Find where the given text appears and provide that cell's center as (x, y) coordinate. 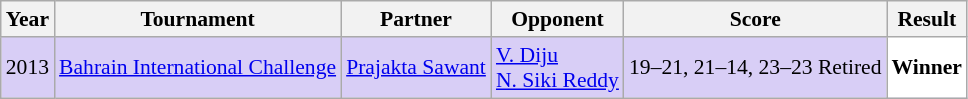
Prajakta Sawant (416, 68)
Opponent (558, 19)
Tournament (198, 19)
Score (756, 19)
19–21, 21–14, 23–23 Retired (756, 68)
Winner (928, 68)
2013 (28, 68)
Bahrain International Challenge (198, 68)
Year (28, 19)
V. Diju N. Siki Reddy (558, 68)
Partner (416, 19)
Result (928, 19)
